Extract the (X, Y) coordinate from the center of the cell holding the provided text.  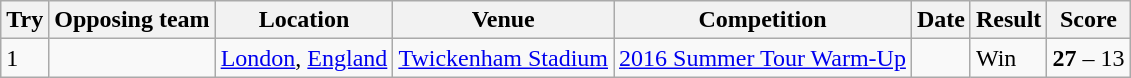
Result (1008, 20)
Competition (763, 20)
Score (1088, 20)
Win (1008, 58)
Twickenham Stadium (504, 58)
1 (25, 58)
Try (25, 20)
London, England (304, 58)
Opposing team (132, 20)
2016 Summer Tour Warm-Up (763, 58)
Location (304, 20)
Date (940, 20)
27 – 13 (1088, 58)
Venue (504, 20)
